Locate the cell with the specified text and output its [X, Y] center coordinate. 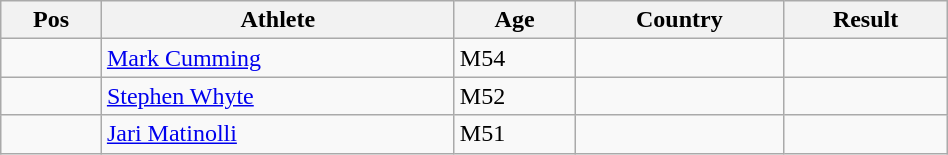
Athlete [278, 20]
M52 [514, 96]
Result [866, 20]
Jari Matinolli [278, 134]
M51 [514, 134]
Age [514, 20]
M54 [514, 58]
Stephen Whyte [278, 96]
Country [680, 20]
Mark Cumming [278, 58]
Pos [52, 20]
